Search for the cell housing the specified text and yield its [x, y] center coordinate. 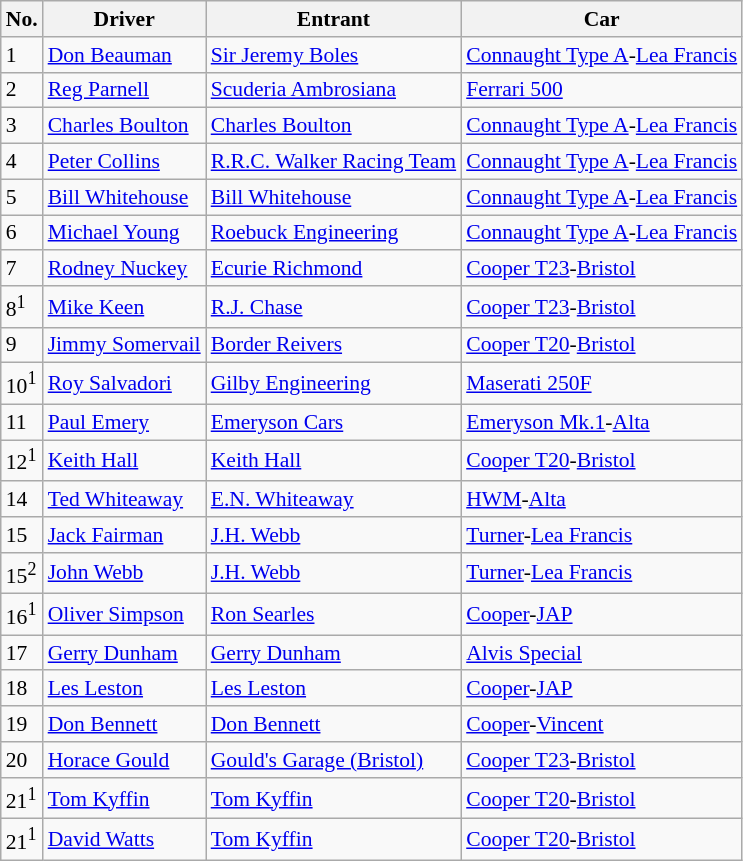
18 [22, 689]
Gould's Garage (Bristol) [334, 760]
Horace Gould [124, 760]
John Webb [124, 574]
Ecurie Richmond [334, 269]
17 [22, 653]
Cooper-Vincent [602, 724]
Emeryson Cars [334, 422]
Alvis Special [602, 653]
101 [22, 384]
Ron Searles [334, 614]
Scuderia Ambrosiana [334, 90]
Oliver Simpson [124, 614]
Ferrari 500 [602, 90]
1 [22, 55]
Car [602, 19]
HWM-Alta [602, 499]
15 [22, 535]
R.R.C. Walker Racing Team [334, 162]
No. [22, 19]
Paul Emery [124, 422]
Roy Salvadori [124, 384]
Emeryson Mk.1-Alta [602, 422]
R.J. Chase [334, 306]
Peter Collins [124, 162]
3 [22, 126]
161 [22, 614]
7 [22, 269]
Michael Young [124, 233]
Maserati 250F [602, 384]
14 [22, 499]
6 [22, 233]
121 [22, 460]
11 [22, 422]
Jimmy Somervail [124, 345]
19 [22, 724]
Rodney Nuckey [124, 269]
2 [22, 90]
Don Beauman [124, 55]
Gilby Engineering [334, 384]
152 [22, 574]
81 [22, 306]
David Watts [124, 840]
Entrant [334, 19]
Roebuck Engineering [334, 233]
5 [22, 197]
20 [22, 760]
Ted Whiteaway [124, 499]
Driver [124, 19]
4 [22, 162]
Reg Parnell [124, 90]
Sir Jeremy Boles [334, 55]
Jack Fairman [124, 535]
Border Reivers [334, 345]
Mike Keen [124, 306]
9 [22, 345]
E.N. Whiteaway [334, 499]
